Return (x, y) of the center of cell containing provided text 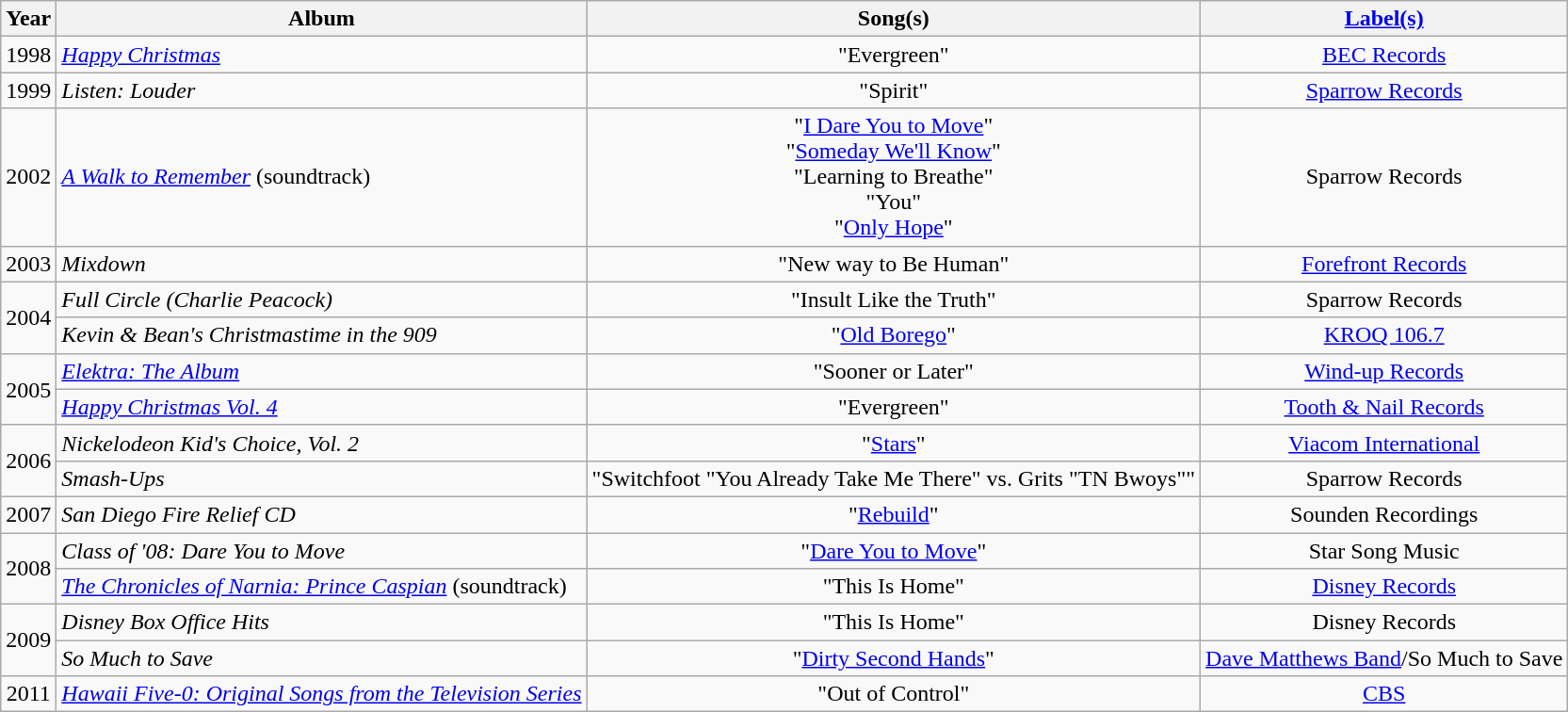
2011 (28, 694)
"Spirit" (893, 90)
Forefront Records (1384, 264)
"Old Borego" (893, 335)
"Stars" (893, 443)
Kevin & Bean's Christmastime in the 909 (322, 335)
Nickelodeon Kid's Choice, Vol. 2 (322, 443)
2007 (28, 514)
Disney Box Office Hits (322, 623)
2005 (28, 389)
Tooth & Nail Records (1384, 407)
"I Dare You to Move" "Someday We'll Know" "Learning to Breathe" "You" "Only Hope" (893, 177)
Viacom International (1384, 443)
"Rebuild" (893, 514)
Album (322, 19)
So Much to Save (322, 658)
BEC Records (1384, 55)
Label(s) (1384, 19)
Year (28, 19)
KROQ 106.7 (1384, 335)
Smash-Ups (322, 478)
Elektra: The Album (322, 371)
"Dirty Second Hands" (893, 658)
CBS (1384, 694)
2002 (28, 177)
Happy Christmas Vol. 4 (322, 407)
The Chronicles of Narnia: Prince Caspian (soundtrack) (322, 587)
Dave Matthews Band/So Much to Save (1384, 658)
1999 (28, 90)
Listen: Louder (322, 90)
"Switchfoot "You Already Take Me There" vs. Grits "TN Bwoys"" (893, 478)
2006 (28, 461)
"Out of Control" (893, 694)
Mixdown (322, 264)
2009 (28, 640)
Hawaii Five-0: Original Songs from the Television Series (322, 694)
Star Song Music (1384, 551)
"New way to Be Human" (893, 264)
Wind-up Records (1384, 371)
"Sooner or Later" (893, 371)
1998 (28, 55)
2003 (28, 264)
"Insult Like the Truth" (893, 299)
San Diego Fire Relief CD (322, 514)
2008 (28, 569)
"Dare You to Move" (893, 551)
Full Circle (Charlie Peacock) (322, 299)
Happy Christmas (322, 55)
Class of '08: Dare You to Move (322, 551)
A Walk to Remember (soundtrack) (322, 177)
2004 (28, 317)
Song(s) (893, 19)
Sounden Recordings (1384, 514)
